Return the (X, Y) coordinate for the center point of the cell that contains the specified text.  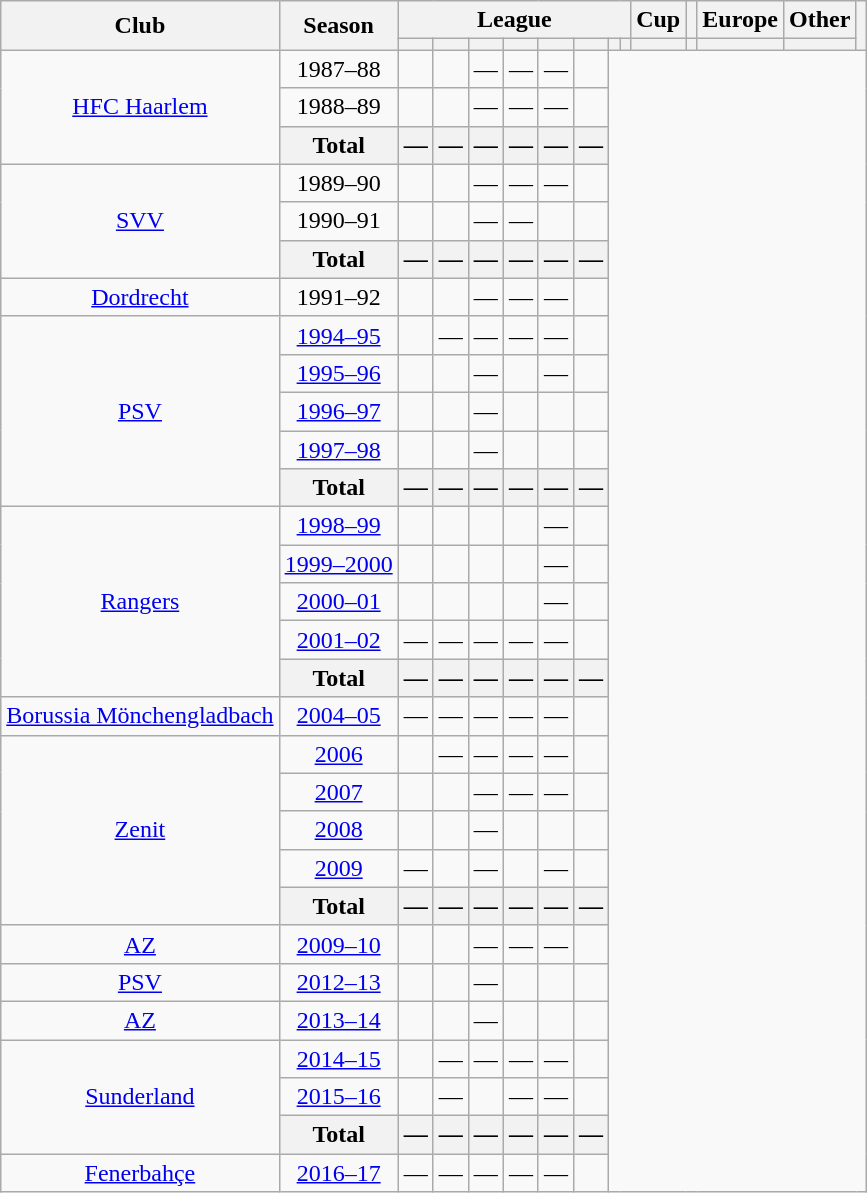
1987–88 (338, 69)
SVV (140, 221)
2000–01 (338, 602)
1991–92 (338, 297)
2012–13 (338, 982)
Europe (740, 20)
Season (338, 26)
2009 (338, 868)
Other (819, 20)
Club (140, 26)
2013–14 (338, 1020)
League (514, 20)
1989–90 (338, 183)
1996–97 (338, 411)
2004–05 (338, 716)
2016–17 (338, 1173)
Zenit (140, 830)
2001–02 (338, 640)
1999–2000 (338, 564)
2015–16 (338, 1097)
Sunderland (140, 1097)
2009–10 (338, 944)
2008 (338, 830)
2006 (338, 754)
1988–89 (338, 107)
1998–99 (338, 526)
Cup (658, 20)
1990–91 (338, 221)
1997–98 (338, 449)
Rangers (140, 602)
2014–15 (338, 1059)
Fenerbahçe (140, 1173)
HFC Haarlem (140, 107)
Borussia Mönchengladbach (140, 716)
Dordrecht (140, 297)
2007 (338, 792)
1994–95 (338, 335)
1995–96 (338, 373)
